From the cell containing the given text, extract its center point as [X, Y] coordinate. 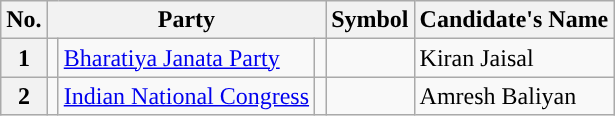
Kiran Jaisal [514, 58]
1 [24, 58]
Indian National Congress [186, 96]
No. [24, 20]
Symbol [370, 20]
Bharatiya Janata Party [186, 58]
Candidate's Name [514, 20]
Party [186, 20]
2 [24, 96]
Amresh Baliyan [514, 96]
